Identify which cell holds the provided text, then report its [X, Y] central coordinate. 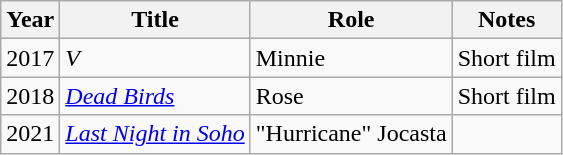
Dead Birds [155, 96]
2021 [30, 134]
Year [30, 20]
"Hurricane" Jocasta [351, 134]
2017 [30, 58]
Role [351, 20]
Last Night in Soho [155, 134]
Title [155, 20]
V [155, 58]
Notes [506, 20]
Rose [351, 96]
Minnie [351, 58]
2018 [30, 96]
